Scan for the cell matching the given text and deliver its (x, y) coordinate at center. 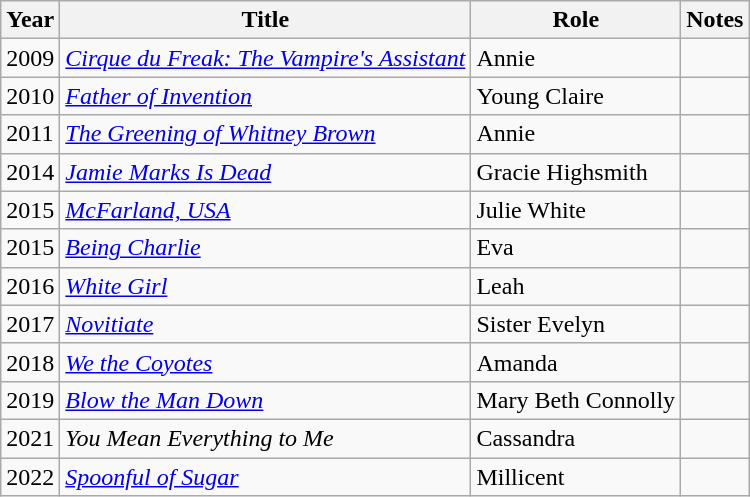
Leah (576, 286)
Cassandra (576, 438)
Year (30, 20)
Jamie Marks Is Dead (266, 172)
2021 (30, 438)
Notes (715, 20)
2010 (30, 96)
Gracie Highsmith (576, 172)
Young Claire (576, 96)
Spoonful of Sugar (266, 477)
2019 (30, 400)
2009 (30, 58)
White Girl (266, 286)
2016 (30, 286)
Millicent (576, 477)
Blow the Man Down (266, 400)
2018 (30, 362)
Being Charlie (266, 248)
2011 (30, 134)
The Greening of Whitney Brown (266, 134)
Title (266, 20)
2014 (30, 172)
2017 (30, 324)
Cirque du Freak: The Vampire's Assistant (266, 58)
Novitiate (266, 324)
Eva (576, 248)
Father of Invention (266, 96)
Sister Evelyn (576, 324)
Role (576, 20)
Mary Beth Connolly (576, 400)
Julie White (576, 210)
2022 (30, 477)
McFarland, USA (266, 210)
We the Coyotes (266, 362)
Amanda (576, 362)
You Mean Everything to Me (266, 438)
